Find where the given text appears and provide that cell's center as (X, Y) coordinate. 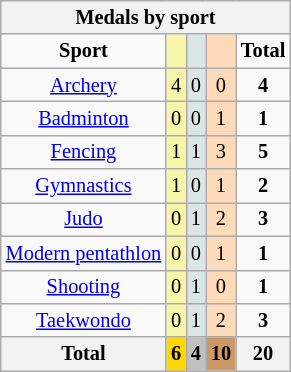
Badminton (84, 118)
20 (263, 354)
6 (176, 354)
Gymnastics (84, 186)
Medals by sport (146, 17)
10 (221, 354)
Taekwondo (84, 320)
Modern pentathlon (84, 253)
Fencing (84, 152)
Judo (84, 219)
Shooting (84, 287)
5 (263, 152)
Sport (84, 51)
Archery (84, 85)
